Search for the cell housing the specified text and yield its [X, Y] center coordinate. 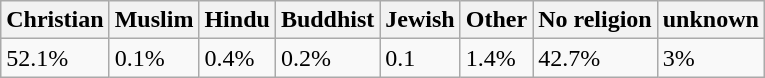
0.1% [154, 58]
Christian [55, 20]
42.7% [596, 58]
Hindu [237, 20]
Jewish [420, 20]
3% [710, 58]
52.1% [55, 58]
0.4% [237, 58]
1.4% [496, 58]
Muslim [154, 20]
Other [496, 20]
0.1 [420, 58]
unknown [710, 20]
Buddhist [327, 20]
No religion [596, 20]
0.2% [327, 58]
